Output the (X, Y) coordinate of the center of the cell containing the given text.  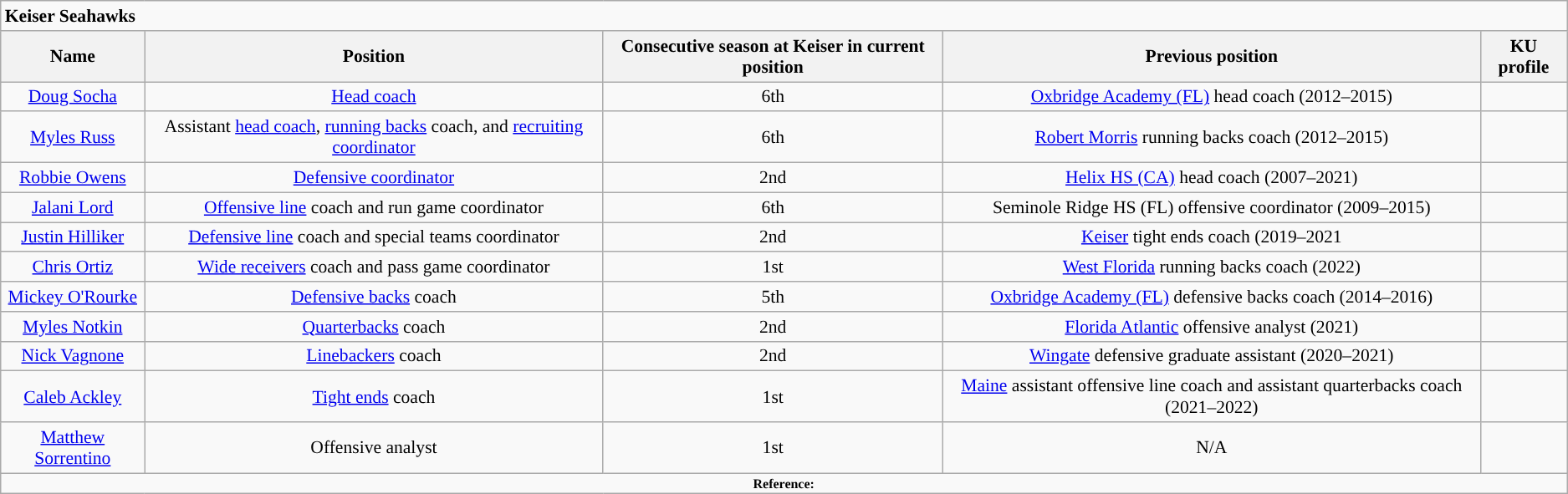
Defensive coordinator (374, 178)
Nick Vagnone (73, 356)
Florida Atlantic offensive analyst (2021) (1211, 327)
Offensive analyst (374, 448)
Keiser Seahawks (784, 16)
Assistant head coach, running backs coach, and recruiting coordinator (374, 137)
Chris Ortiz (73, 267)
Jalani Lord (73, 207)
Myles Russ (73, 137)
Defensive line coach and special teams coordinator (374, 237)
5th (773, 297)
Seminole Ridge HS (FL) offensive coordinator (2009–2015) (1211, 207)
Reference: (784, 483)
Offensive line coach and run game coordinator (374, 207)
Helix HS (CA) head coach (2007–2021) (1211, 178)
Name (73, 57)
Caleb Ackley (73, 396)
Oxbridge Academy (FL) head coach (2012–2015) (1211, 97)
Linebackers coach (374, 356)
Doug Socha (73, 97)
Position (374, 57)
West Florida running backs coach (2022) (1211, 267)
Defensive backs coach (374, 297)
Keiser tight ends coach (2019–2021 (1211, 237)
Myles Notkin (73, 327)
Oxbridge Academy (FL) defensive backs coach (2014–2016) (1211, 297)
Maine assistant offensive line coach and assistant quarterbacks coach (2021–2022) (1211, 396)
Mickey O'Rourke (73, 297)
Matthew Sorrentino (73, 448)
Tight ends coach (374, 396)
N/A (1211, 448)
Head coach (374, 97)
Robert Morris running backs coach (2012–2015) (1211, 137)
KU profile (1524, 57)
Wide receivers coach and pass game coordinator (374, 267)
Justin Hilliker (73, 237)
Quarterbacks coach (374, 327)
Wingate defensive graduate assistant (2020–2021) (1211, 356)
Robbie Owens (73, 178)
Previous position (1211, 57)
Consecutive season at Keiser in current position (773, 57)
